Identify which cell holds the provided text, then report its (x, y) central coordinate. 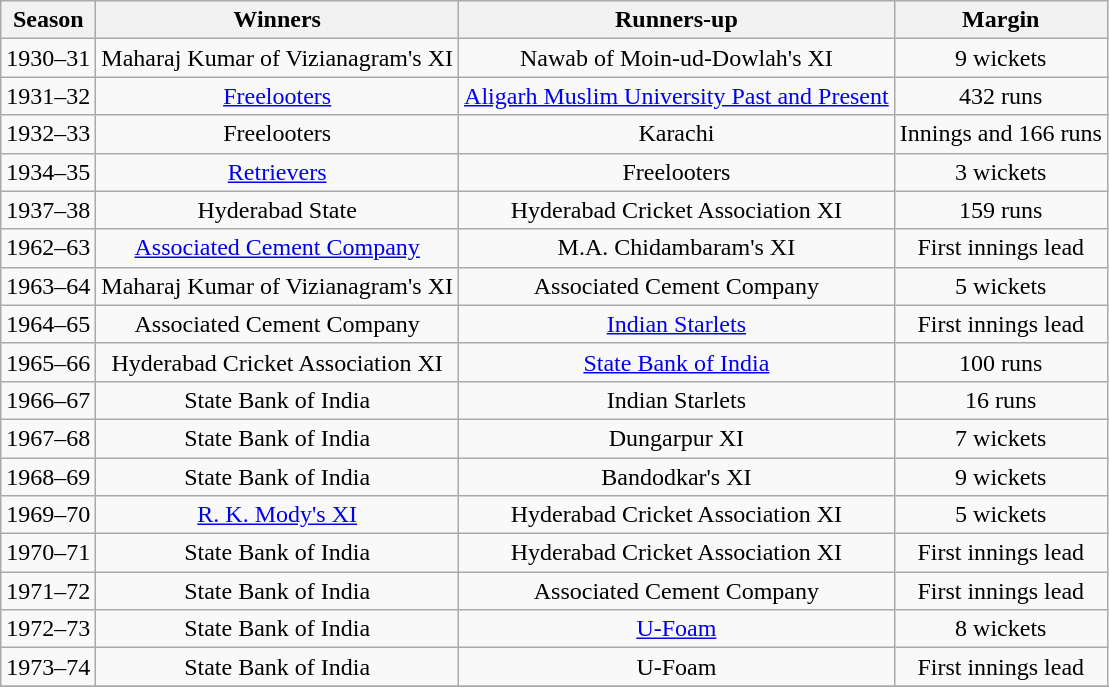
1931–32 (48, 96)
16 runs (1000, 400)
1937–38 (48, 210)
1971–72 (48, 591)
Karachi (677, 134)
Dungarpur XI (677, 438)
1966–67 (48, 400)
1969–70 (48, 515)
1970–71 (48, 553)
3 wickets (1000, 172)
159 runs (1000, 210)
Runners-up (677, 20)
1972–73 (48, 629)
1962–63 (48, 248)
Innings and 166 runs (1000, 134)
432 runs (1000, 96)
100 runs (1000, 362)
Retrievers (278, 172)
M.A. Chidambaram's XI (677, 248)
Hyderabad State (278, 210)
Nawab of Moin-ud-Dowlah's XI (677, 58)
1930–31 (48, 58)
1934–35 (48, 172)
1967–68 (48, 438)
1932–33 (48, 134)
Bandodkar's XI (677, 477)
Aligarh Muslim University Past and Present (677, 96)
Season (48, 20)
R. K. Mody's XI (278, 515)
Winners (278, 20)
1968–69 (48, 477)
7 wickets (1000, 438)
1965–66 (48, 362)
1973–74 (48, 667)
8 wickets (1000, 629)
1963–64 (48, 286)
Margin (1000, 20)
1964–65 (48, 324)
